Detect which cell encompasses the target text, then output its [x, y] center coordinate. 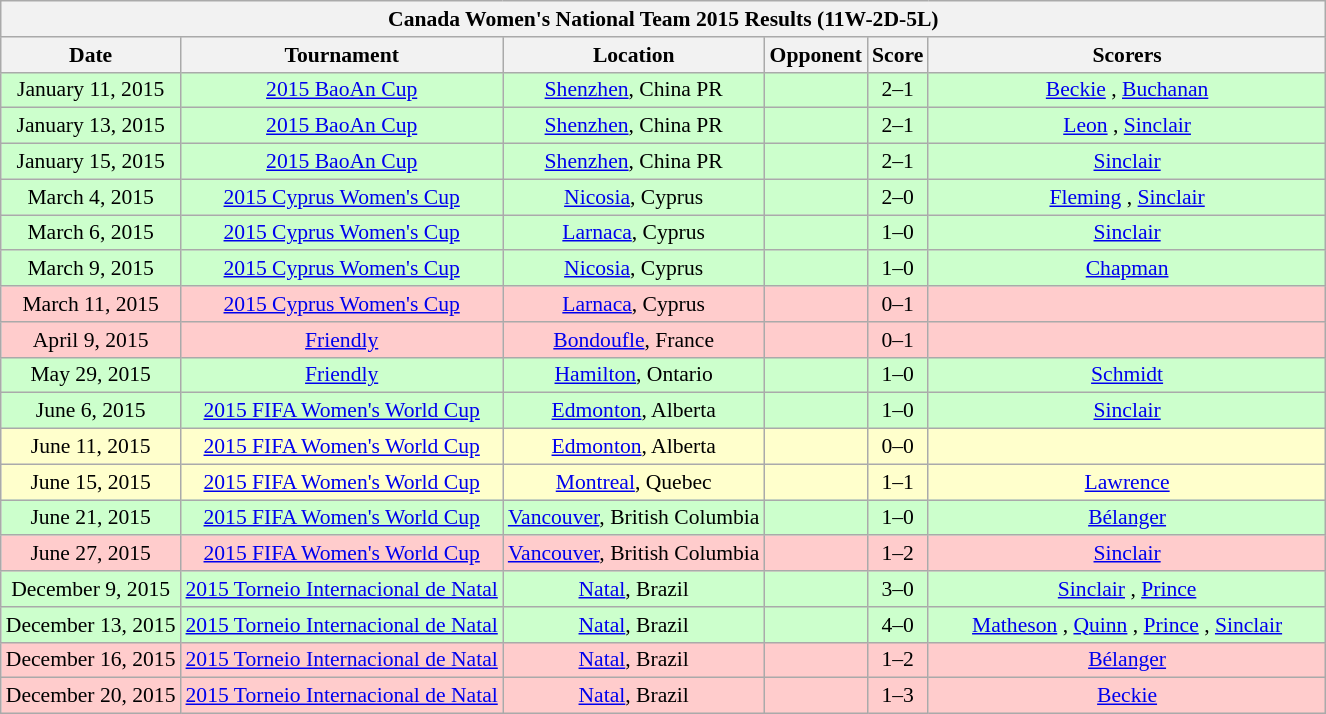
3–0 [898, 589]
Scorers [1127, 55]
June 27, 2015 [91, 554]
June 6, 2015 [91, 411]
June 21, 2015 [91, 518]
Beckie [1127, 696]
Fleming , Sinclair [1127, 197]
December 9, 2015 [91, 589]
Beckie , Buchanan [1127, 90]
Canada Women's National Team 2015 Results (11W-2D-5L) [664, 19]
June 15, 2015 [91, 482]
2–0 [898, 197]
March 6, 2015 [91, 233]
March 4, 2015 [91, 197]
January 11, 2015 [91, 90]
Date [91, 55]
March 11, 2015 [91, 304]
Tournament [342, 55]
Opponent [816, 55]
Location [634, 55]
May 29, 2015 [91, 375]
December 16, 2015 [91, 660]
December 20, 2015 [91, 696]
Score [898, 55]
Hamilton, Ontario [634, 375]
January 13, 2015 [91, 126]
Chapman [1127, 269]
Lawrence [1127, 482]
Leon , Sinclair [1127, 126]
Bondoufle, France [634, 340]
December 13, 2015 [91, 625]
1–1 [898, 482]
1–3 [898, 696]
0–0 [898, 447]
Schmidt [1127, 375]
4–0 [898, 625]
January 15, 2015 [91, 162]
March 9, 2015 [91, 269]
April 9, 2015 [91, 340]
Montreal, Quebec [634, 482]
Sinclair , Prince [1127, 589]
June 11, 2015 [91, 447]
Matheson , Quinn , Prince , Sinclair [1127, 625]
